From the cell containing the given text, extract its center point as (x, y) coordinate. 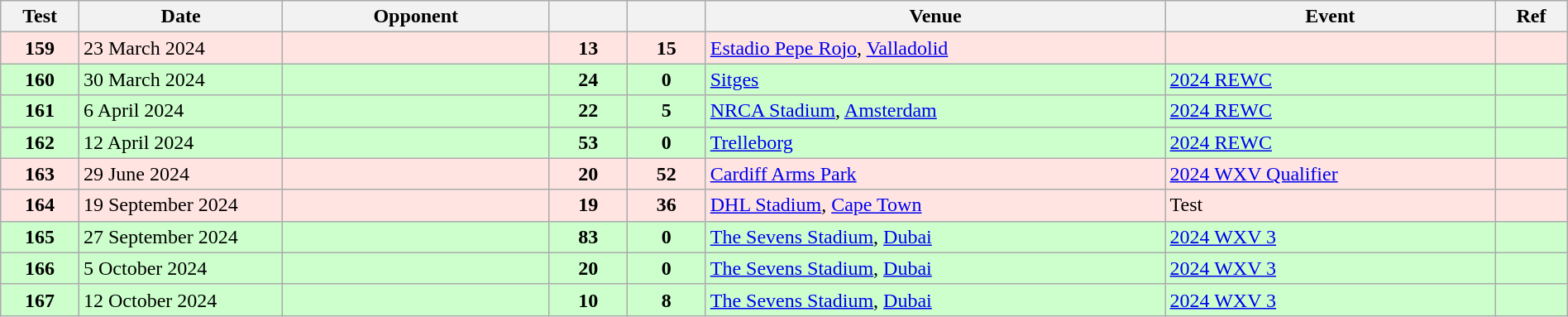
27 September 2024 (180, 237)
165 (40, 237)
Opponent (416, 17)
2024 WXV Qualifier (1330, 174)
164 (40, 205)
8 (667, 300)
Sitges (935, 79)
22 (589, 111)
29 June 2024 (180, 174)
6 April 2024 (180, 111)
52 (667, 174)
Venue (935, 17)
24 (589, 79)
Date (180, 17)
162 (40, 142)
163 (40, 174)
12 April 2024 (180, 142)
Estadio Pepe Rojo, Valladolid (935, 48)
5 (667, 111)
19 (589, 205)
23 March 2024 (180, 48)
Event (1330, 17)
30 March 2024 (180, 79)
Ref (1532, 17)
Trelleborg (935, 142)
167 (40, 300)
53 (589, 142)
19 September 2024 (180, 205)
166 (40, 268)
161 (40, 111)
36 (667, 205)
159 (40, 48)
Cardiff Arms Park (935, 174)
160 (40, 79)
10 (589, 300)
12 October 2024 (180, 300)
5 October 2024 (180, 268)
13 (589, 48)
NRCA Stadium, Amsterdam (935, 111)
15 (667, 48)
83 (589, 237)
DHL Stadium, Cape Town (935, 205)
